Output the (X, Y) coordinate of the center of the cell containing the given text.  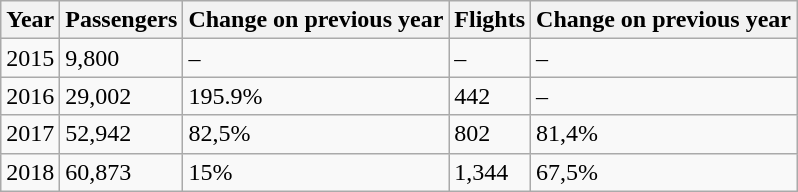
802 (490, 134)
442 (490, 96)
15% (316, 172)
81,4% (664, 134)
9,800 (122, 58)
2018 (30, 172)
2015 (30, 58)
60,873 (122, 172)
Passengers (122, 20)
67,5% (664, 172)
2016 (30, 96)
195.9% (316, 96)
Flights (490, 20)
2017 (30, 134)
1,344 (490, 172)
Year (30, 20)
29,002 (122, 96)
52,942 (122, 134)
82,5% (316, 134)
